Return the (X, Y) coordinate for the center point of the cell that contains the specified text.  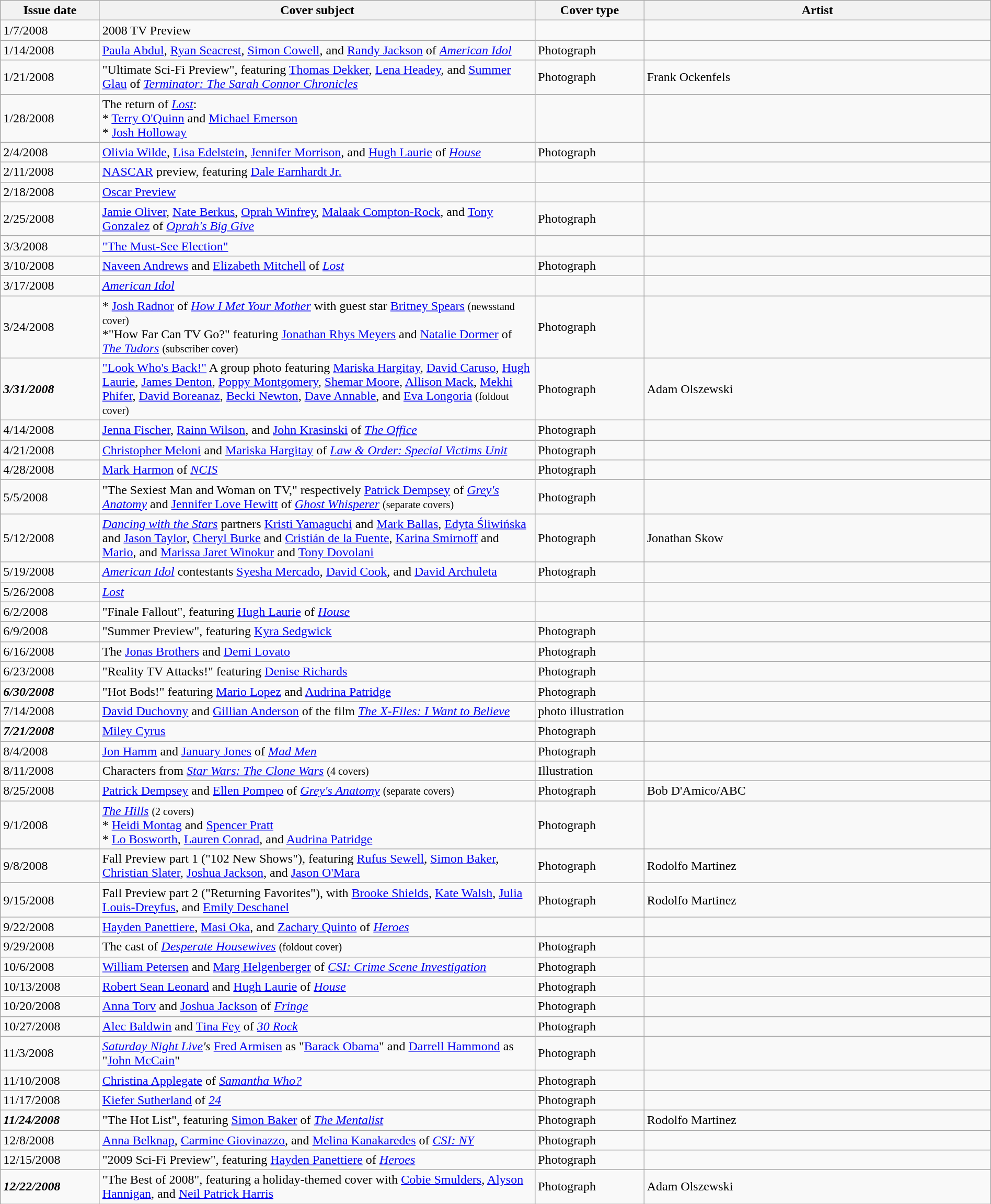
3/17/2008 (50, 285)
Patrick Dempsey and Ellen Pompeo of Grey's Anatomy (separate covers) (317, 791)
Issue date (50, 10)
American Idol (317, 285)
1/7/2008 (50, 30)
"Ultimate Sci-Fi Preview", featuring Thomas Dekker, Lena Headey, and Summer Glau of Terminator: The Sarah Connor Chronicles (317, 77)
5/19/2008 (50, 572)
The return of Lost:* Terry O'Quinn and Michael Emerson* Josh Holloway (317, 118)
2/11/2008 (50, 172)
Oscar Preview (317, 192)
Cover type (590, 10)
5/12/2008 (50, 538)
6/16/2008 (50, 651)
Fall Preview part 2 ("Returning Favorites"), with Brooke Shields, Kate Walsh, Julia Louis-Dreyfus, and Emily Deschanel (317, 900)
11/10/2008 (50, 1080)
12/8/2008 (50, 1140)
8/4/2008 (50, 751)
Christina Applegate of Samantha Who? (317, 1080)
2/25/2008 (50, 219)
"Summer Preview", featuring Kyra Sedgwick (317, 632)
"The Must-See Election" (317, 246)
"The Sexiest Man and Woman on TV," respectively Patrick Dempsey of Grey's Anatomy and Jennifer Love Hewitt of Ghost Whisperer (separate covers) (317, 497)
1/28/2008 (50, 118)
"Reality TV Attacks!" featuring Denise Richards (317, 671)
Cover subject (317, 10)
Anna Belknap, Carmine Giovinazzo, and Melina Kanakaredes of CSI: NY (317, 1140)
Christopher Meloni and Mariska Hargitay of Law & Order: Special Victims Unit (317, 450)
7/14/2008 (50, 711)
1/21/2008 (50, 77)
Hayden Panettiere, Masi Oka, and Zachary Quinto of Heroes (317, 927)
6/30/2008 (50, 691)
Olivia Wilde, Lisa Edelstein, Jennifer Morrison, and Hugh Laurie of House (317, 152)
Naveen Andrews and Elizabeth Mitchell of Lost (317, 266)
12/15/2008 (50, 1160)
7/21/2008 (50, 731)
10/27/2008 (50, 1026)
"2009 Sci-Fi Preview", featuring Hayden Panettiere of Heroes (317, 1160)
Mark Harmon of NCIS (317, 470)
5/5/2008 (50, 497)
5/26/2008 (50, 592)
"Finale Fallout", featuring Hugh Laurie of House (317, 612)
Miley Cyrus (317, 731)
David Duchovny and Gillian Anderson of the film The X-Files: I Want to Believe (317, 711)
9/15/2008 (50, 900)
American Idol contestants Syesha Mercado, David Cook, and David Archuleta (317, 572)
NASCAR preview, featuring Dale Earnhardt Jr. (317, 172)
"Hot Bods!" featuring Mario Lopez and Audrina Patridge (317, 691)
Kiefer Sutherland of 24 (317, 1100)
12/22/2008 (50, 1187)
Jamie Oliver, Nate Berkus, Oprah Winfrey, Malaak Compton-Rock, and Tony Gonzalez of Oprah's Big Give (317, 219)
8/11/2008 (50, 771)
Saturday Night Live's Fred Armisen as "Barack Obama" and Darrell Hammond as "John McCain" (317, 1053)
2008 TV Preview (317, 30)
Jon Hamm and January Jones of Mad Men (317, 751)
William Petersen and Marg Helgenberger of CSI: Crime Scene Investigation (317, 967)
Paula Abdul, Ryan Seacrest, Simon Cowell, and Randy Jackson of American Idol (317, 50)
4/28/2008 (50, 470)
2/18/2008 (50, 192)
Jonathan Skow (817, 538)
Bob D'Amico/ABC (817, 791)
11/24/2008 (50, 1120)
6/23/2008 (50, 671)
11/17/2008 (50, 1100)
6/9/2008 (50, 632)
6/2/2008 (50, 612)
4/14/2008 (50, 430)
Robert Sean Leonard and Hugh Laurie of House (317, 987)
10/20/2008 (50, 1006)
3/24/2008 (50, 327)
"The Best of 2008", featuring a holiday-themed cover with Cobie Smulders, Alyson Hannigan, and Neil Patrick Harris (317, 1187)
10/6/2008 (50, 967)
Frank Ockenfels (817, 77)
2/4/2008 (50, 152)
3/10/2008 (50, 266)
Anna Torv and Joshua Jackson of Fringe (317, 1006)
photo illustration (590, 711)
9/22/2008 (50, 927)
The Jonas Brothers and Demi Lovato (317, 651)
11/3/2008 (50, 1053)
Characters from Star Wars: The Clone Wars (4 covers) (317, 771)
4/21/2008 (50, 450)
Illustration (590, 771)
Alec Baldwin and Tina Fey of 30 Rock (317, 1026)
1/14/2008 (50, 50)
9/1/2008 (50, 825)
3/3/2008 (50, 246)
The cast of Desperate Housewives (foldout cover) (317, 947)
8/25/2008 (50, 791)
Fall Preview part 1 ("102 New Shows"), featuring Rufus Sewell, Simon Baker, Christian Slater, Joshua Jackson, and Jason O'Mara (317, 866)
The Hills (2 covers)* Heidi Montag and Spencer Pratt* Lo Bosworth, Lauren Conrad, and Audrina Patridge (317, 825)
Lost (317, 592)
"The Hot List", featuring Simon Baker of The Mentalist (317, 1120)
9/8/2008 (50, 866)
10/13/2008 (50, 987)
Artist (817, 10)
9/29/2008 (50, 947)
Jenna Fischer, Rainn Wilson, and John Krasinski of The Office (317, 430)
3/31/2008 (50, 389)
